Return [X, Y] of the center of cell containing provided text 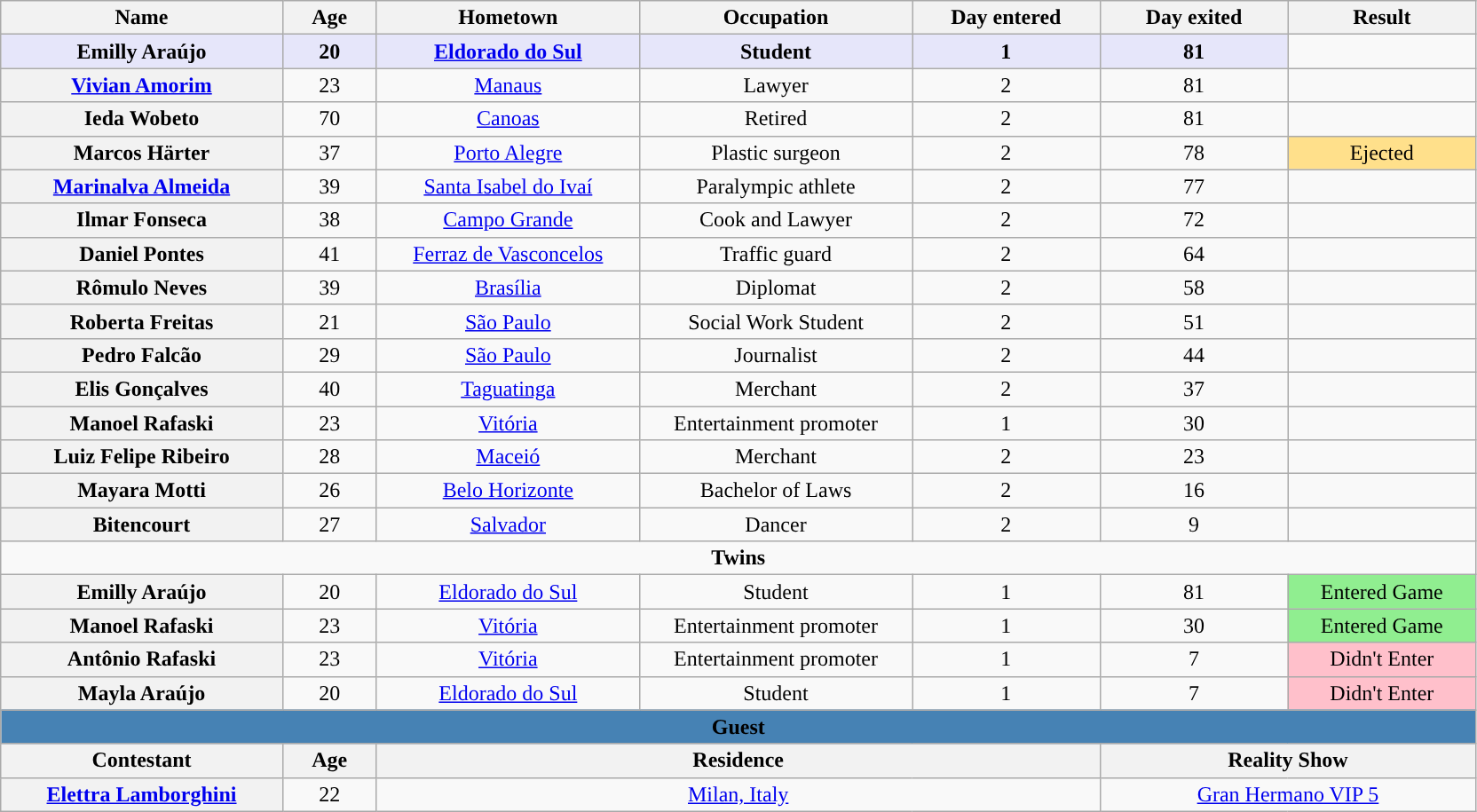
Retired [776, 119]
Santa Isabel do Ivaí [508, 186]
Social Work Student [776, 321]
40 [329, 389]
Pedro Falcão [142, 355]
Plastic surgeon [776, 153]
Antônio Rafaski [142, 659]
Elettra Lamborghini [142, 794]
Porto Alegre [508, 153]
Name [142, 18]
Salvador [508, 524]
21 [329, 321]
Diplomat [776, 288]
Taguatinga [508, 389]
28 [329, 457]
Roberta Freitas [142, 321]
Luiz Felipe Ribeiro [142, 457]
Ieda Wobeto [142, 119]
16 [1194, 491]
Bitencourt [142, 524]
Journalist [776, 355]
Daniel Pontes [142, 254]
Ferraz de Vasconcelos [508, 254]
29 [329, 355]
Contestant [142, 761]
Day exited [1194, 18]
51 [1194, 321]
Brasília [508, 288]
22 [329, 794]
Rômulo Neves [142, 288]
Guest [738, 727]
Vivian Amorim [142, 85]
Marcos Härter [142, 153]
27 [329, 524]
77 [1194, 186]
Gran Hermano VIP 5 [1287, 794]
Result [1382, 18]
Belo Horizonte [508, 491]
Canoas [508, 119]
Traffic guard [776, 254]
Lawyer [776, 85]
Cook and Lawyer [776, 220]
58 [1194, 288]
Marinalva Almeida [142, 186]
Ilmar Fonseca [142, 220]
38 [329, 220]
Maceió [508, 457]
Milan, Italy [738, 794]
Manaus [508, 85]
Occupation [776, 18]
44 [1194, 355]
Reality Show [1287, 761]
Paralympic athlete [776, 186]
9 [1194, 524]
41 [329, 254]
Residence [738, 761]
72 [1194, 220]
Hometown [508, 18]
78 [1194, 153]
70 [329, 119]
Bachelor of Laws [776, 491]
26 [329, 491]
Elis Gonçalves [142, 389]
Campo Grande [508, 220]
Dancer [776, 524]
Day entered [1007, 18]
Twins [738, 558]
Mayara Motti [142, 491]
64 [1194, 254]
Ejected [1382, 153]
Mayla Araújo [142, 693]
